Extract the (x, y) coordinate from the center of the cell holding the provided text.  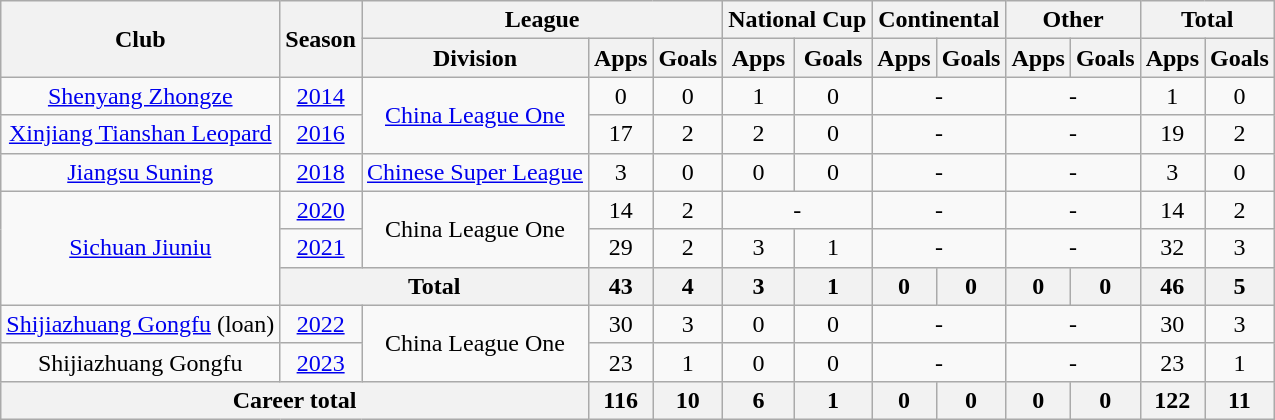
116 (620, 400)
Club (140, 39)
6 (759, 400)
2020 (321, 210)
2023 (321, 362)
Career total (295, 400)
Xinjiang Tianshan Leopard (140, 134)
2021 (321, 248)
Division (476, 58)
43 (620, 286)
19 (1172, 134)
National Cup (798, 20)
Continental (939, 20)
Chinese Super League (476, 172)
Shijiazhuang Gongfu (loan) (140, 324)
17 (620, 134)
Other (1073, 20)
Jiangsu Suning (140, 172)
4 (688, 286)
2022 (321, 324)
122 (1172, 400)
Shijiazhuang Gongfu (140, 362)
League (542, 20)
10 (688, 400)
2018 (321, 172)
29 (620, 248)
Season (321, 39)
Shenyang Zhongze (140, 96)
32 (1172, 248)
46 (1172, 286)
2014 (321, 96)
2016 (321, 134)
Sichuan Jiuniu (140, 248)
11 (1240, 400)
5 (1240, 286)
